Locate the cell with the specified text and output its [x, y] center coordinate. 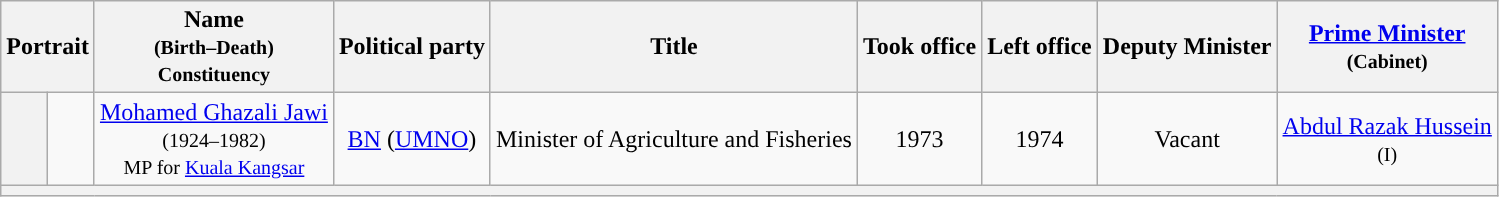
Deputy Minister [1187, 47]
Political party [412, 47]
BN (UMNO) [412, 139]
Mohamed Ghazali Jawi(1924–1982)MP for Kuala Kangsar [214, 139]
Abdul Razak Hussein(I) [1387, 139]
Portrait [48, 47]
1974 [1040, 139]
Name(Birth–Death)Constituency [214, 47]
Left office [1040, 47]
Prime Minister(Cabinet) [1387, 47]
1973 [919, 139]
Title [674, 47]
Took office [919, 47]
Vacant [1187, 139]
Minister of Agriculture and Fisheries [674, 139]
